Extract the (x, y) coordinate from the center of the cell holding the provided text.  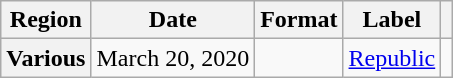
Republic (392, 58)
March 20, 2020 (173, 58)
Region (46, 20)
Label (392, 20)
Various (46, 58)
Format (299, 20)
Date (173, 20)
